Find where the given text appears and provide that cell's center as (x, y) coordinate. 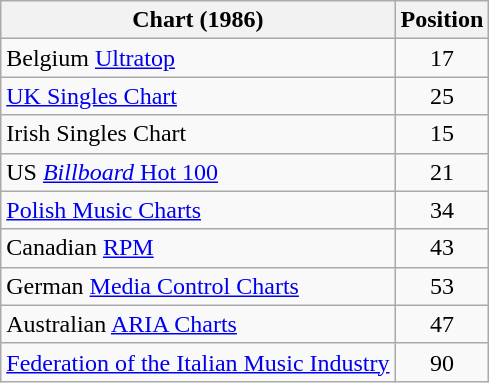
Belgium Ultratop (198, 58)
47 (442, 324)
Canadian RPM (198, 248)
UK Singles Chart (198, 96)
25 (442, 96)
Irish Singles Chart (198, 134)
15 (442, 134)
Federation of the Italian Music Industry (198, 362)
Position (442, 20)
US Billboard Hot 100 (198, 172)
German Media Control Charts (198, 286)
34 (442, 210)
Australian ARIA Charts (198, 324)
17 (442, 58)
90 (442, 362)
21 (442, 172)
53 (442, 286)
Chart (1986) (198, 20)
Polish Music Charts (198, 210)
43 (442, 248)
